Output the [x, y] coordinate of the center of the cell containing the given text.  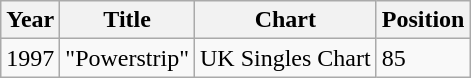
1997 [30, 58]
"Powerstrip" [128, 58]
Year [30, 20]
Position [423, 20]
UK Singles Chart [285, 58]
Chart [285, 20]
85 [423, 58]
Title [128, 20]
